Provide the [X, Y] coordinate of the cell's center where the given text is located.  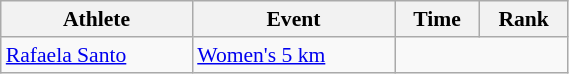
Time [438, 19]
Women's 5 km [294, 55]
Event [294, 19]
Rafaela Santo [96, 55]
Rank [524, 19]
Athlete [96, 19]
